Extract the [X, Y] coordinate from the center of the cell holding the provided text.  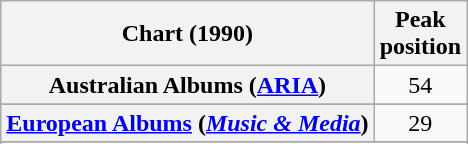
29 [420, 123]
Chart (1990) [188, 34]
Peakposition [420, 34]
European Albums (Music & Media) [188, 123]
54 [420, 85]
Australian Albums (ARIA) [188, 85]
